Return the [X, Y] coordinate for the center point of the cell that contains the specified text.  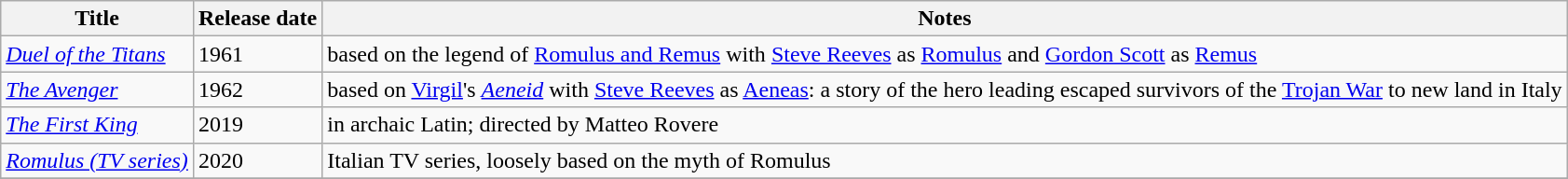
2019 [257, 125]
based on Virgil's Aeneid with Steve Reeves as Aeneas: a story of the hero leading escaped survivors of the Trojan War to new land in Italy [945, 89]
Release date [257, 19]
The Avenger [97, 89]
Italian TV series, loosely based on the myth of Romulus [945, 160]
2020 [257, 160]
Title [97, 19]
Romulus (TV series) [97, 160]
based on the legend of Romulus and Remus with Steve Reeves as Romulus and Gordon Scott as Remus [945, 54]
1962 [257, 89]
Notes [945, 19]
Duel of the Titans [97, 54]
1961 [257, 54]
The First King [97, 125]
in archaic Latin; directed by Matteo Rovere [945, 125]
